Find where the given text appears and provide that cell's center as [x, y] coordinate. 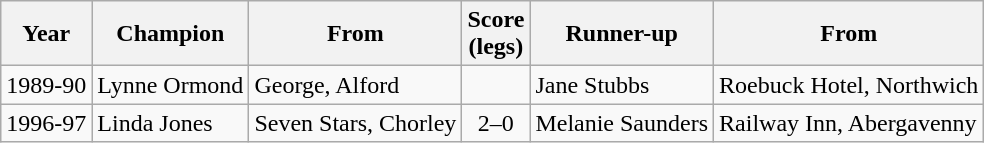
George, Alford [356, 85]
Seven Stars, Chorley [356, 123]
2–0 [496, 123]
Melanie Saunders [622, 123]
Score(legs) [496, 34]
Lynne Ormond [170, 85]
Roebuck Hotel, Northwich [849, 85]
1996-97 [46, 123]
Jane Stubbs [622, 85]
Champion [170, 34]
Railway Inn, Abergavenny [849, 123]
Runner-up [622, 34]
1989-90 [46, 85]
Linda Jones [170, 123]
Year [46, 34]
